Determine the (x, y) coordinate at the center of the cell enclosing the given text.  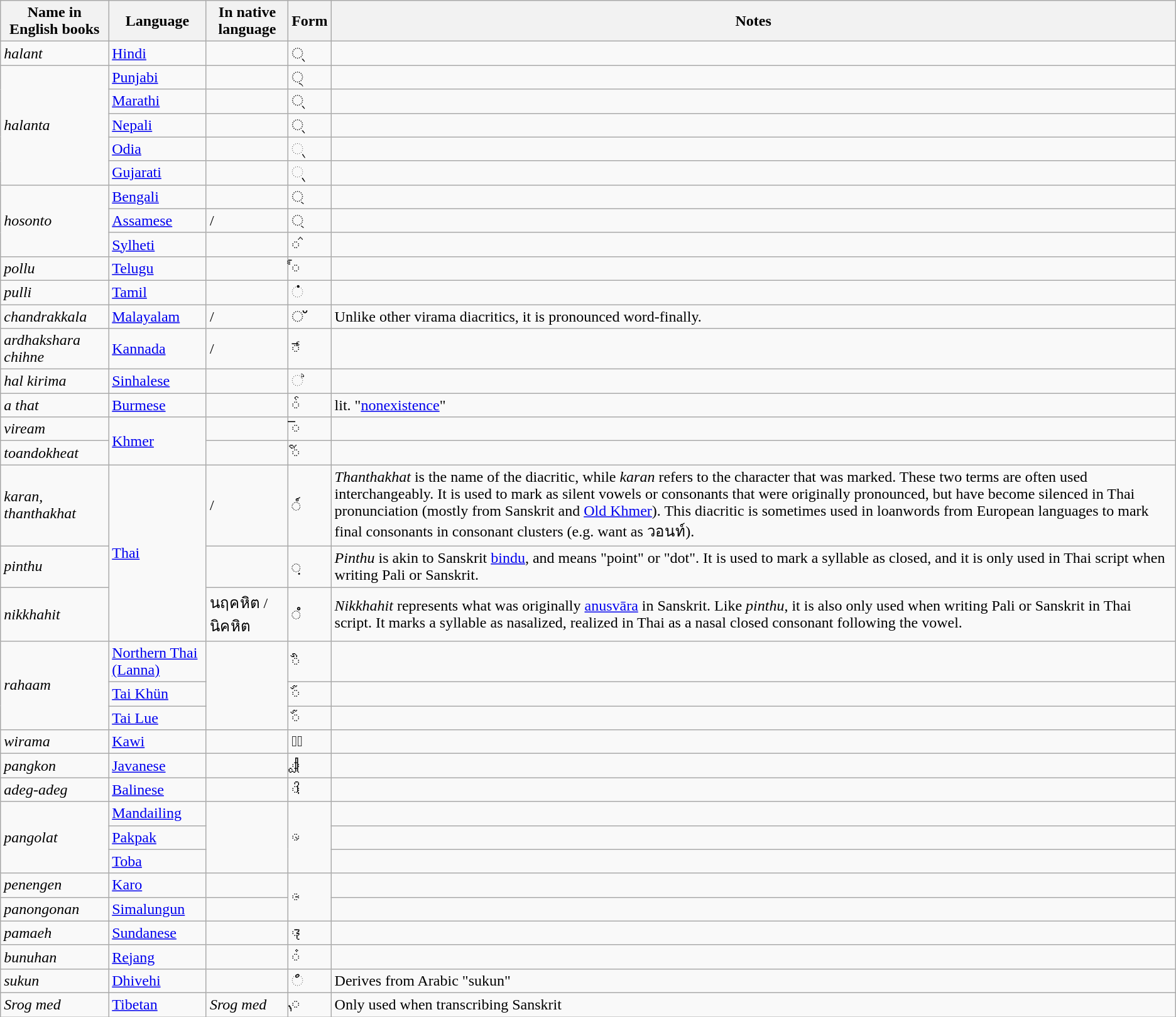
྄ (310, 1004)
karan, thanthakhat (55, 506)
ް◌ (310, 981)
் (310, 292)
Dhivehi (158, 981)
Gujarati (158, 173)
Khmer (158, 441)
pamaeh (55, 933)
bunuhan (55, 957)
Mandailing (158, 813)
් (310, 381)
് (310, 316)
pollu (55, 268)
◌᩺ (310, 662)
◌ฺ (310, 567)
੍ (310, 77)
꥓ (310, 957)
◌꧀ (310, 766)
Assamese (158, 220)
◌์ (310, 506)
୍ (310, 149)
pangkon (55, 766)
် (310, 405)
៍ (310, 453)
Bengali (158, 197)
◌ํ (310, 614)
◌᯲ (310, 837)
Kawi (158, 742)
Only used when transcribing Sanskrit (753, 1004)
Notes (753, 21)
toandokheat (55, 453)
Form (310, 21)
Northern Thai (Lanna) (158, 662)
pangolat (55, 837)
chandrakkala (55, 316)
Sinhalese (158, 381)
Burmese (158, 405)
Sundanese (158, 933)
Javanese (158, 766)
్ (310, 268)
ardhakshara chihne (55, 349)
Kannada (158, 349)
Punjabi (158, 77)
pinthu (55, 567)
Pakpak (158, 837)
Language (158, 21)
◌᮪ (310, 933)
Unlike other virama diacritics, it is pronounced word-finally. (753, 316)
Odia (158, 149)
lit. "nonexistence" (753, 405)
viream (55, 429)
rahaam (55, 686)
In native language (247, 21)
Tai Lue (158, 718)
Tibetan (158, 1004)
Tai Khün (158, 694)
panongonan (55, 909)
Nepali (158, 125)
Tamil (158, 292)
Hindi (158, 53)
್ (310, 349)
a that (55, 405)
halanta (55, 125)
Rejang (158, 957)
Karo (158, 885)
Toba (158, 861)
◌𑽁 (310, 742)
Derives from Arabic "sukun" (753, 981)
્ (310, 173)
hosonto (55, 220)
Thai (158, 553)
Simalungun (158, 909)
Name in English books (55, 21)
◌᯳ (310, 897)
Sylheti (158, 244)
Marathi (158, 101)
nikkhahit (55, 614)
adeg-adeg (55, 790)
◌᭄ (310, 790)
นฤคหิต / นิคหิต (247, 614)
pulli (55, 292)
hal kirima (55, 381)
sukun (55, 981)
Balinese (158, 790)
Malayalam (158, 316)
halant (55, 53)
៑ (310, 429)
wirama (55, 742)
penengen (55, 885)
◌ ꠆ (310, 244)
Telugu (158, 268)
